Extract the [x, y] coordinate from the center of the cell holding the provided text.  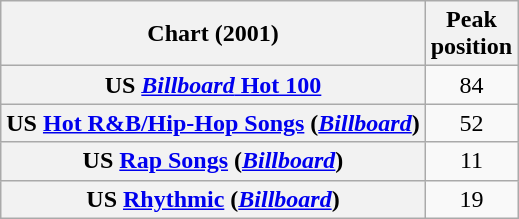
11 [471, 161]
19 [471, 199]
US Billboard Hot 100 [213, 85]
US Rhythmic (Billboard) [213, 199]
US Hot R&B/Hip-Hop Songs (Billboard) [213, 123]
84 [471, 85]
Peakposition [471, 34]
52 [471, 123]
US Rap Songs (Billboard) [213, 161]
Chart (2001) [213, 34]
